Capture the cell that displays the provided text and extract its [X, Y] central coordinate. 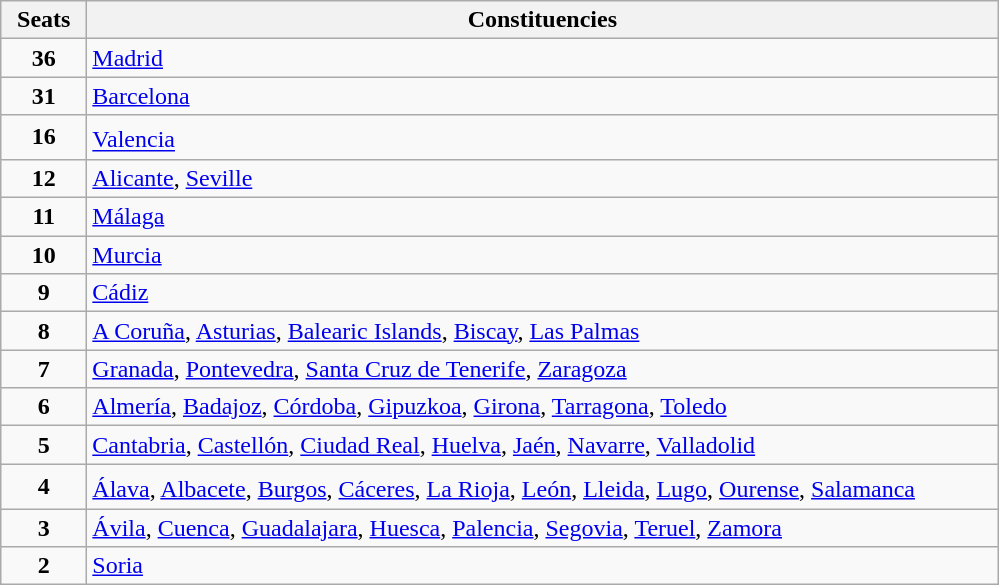
4 [44, 486]
12 [44, 178]
Cantabria, Castellón, Ciudad Real, Huelva, Jaén, Navarre, Valladolid [542, 445]
Granada, Pontevedra, Santa Cruz de Tenerife, Zaragoza [542, 369]
6 [44, 407]
Seats [44, 20]
Valencia [542, 138]
Álava, Albacete, Burgos, Cáceres, La Rioja, León, Lleida, Lugo, Ourense, Salamanca [542, 486]
Murcia [542, 255]
11 [44, 217]
Alicante, Seville [542, 178]
16 [44, 138]
3 [44, 528]
A Coruña, Asturias, Balearic Islands, Biscay, Las Palmas [542, 331]
10 [44, 255]
Ávila, Cuenca, Guadalajara, Huesca, Palencia, Segovia, Teruel, Zamora [542, 528]
Soria [542, 566]
Málaga [542, 217]
8 [44, 331]
Cádiz [542, 293]
5 [44, 445]
31 [44, 96]
2 [44, 566]
Almería, Badajoz, Córdoba, Gipuzkoa, Girona, Tarragona, Toledo [542, 407]
Madrid [542, 58]
7 [44, 369]
36 [44, 58]
Constituencies [542, 20]
9 [44, 293]
Barcelona [542, 96]
